Output the [X, Y] coordinate of the center of the cell containing the given text.  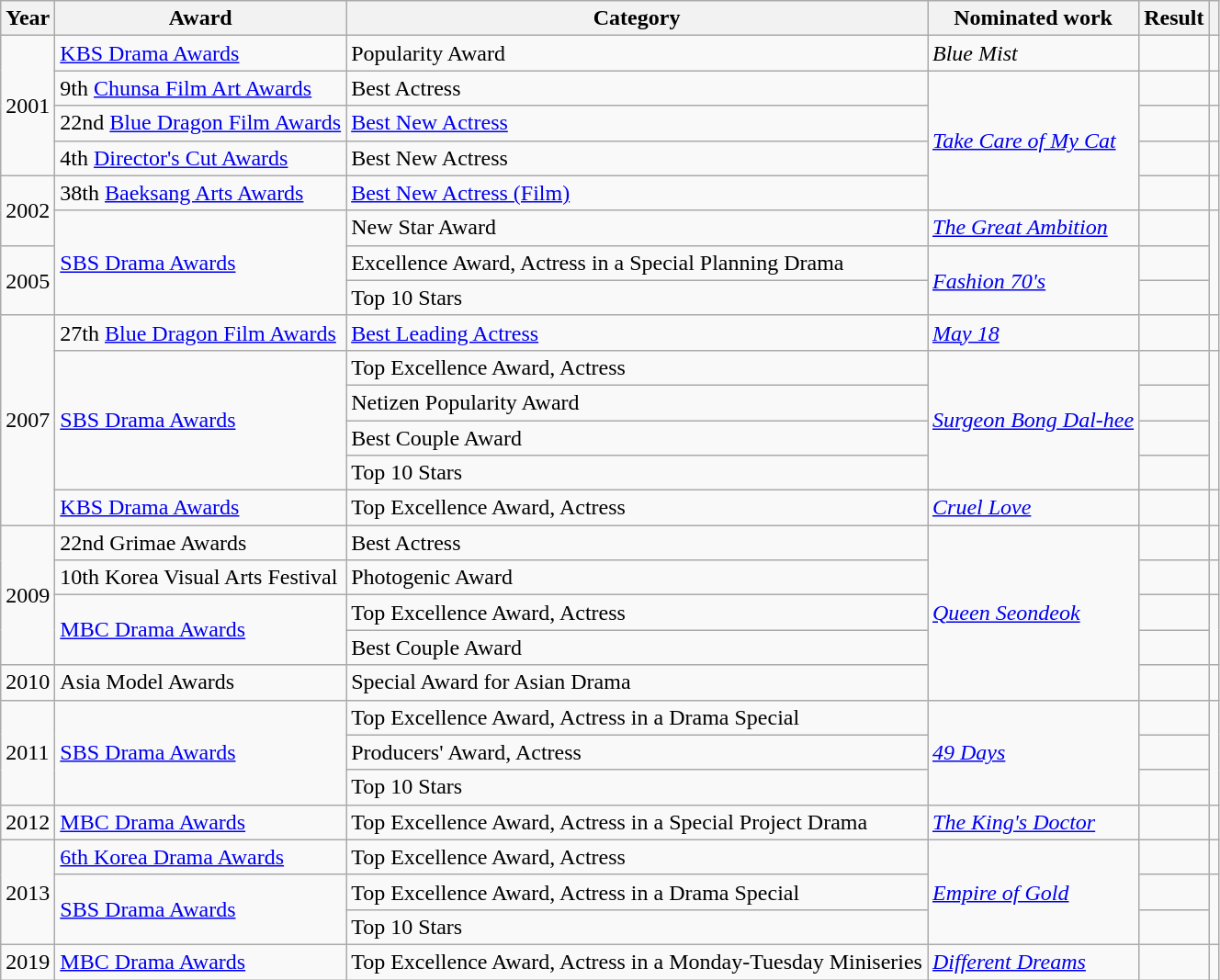
Excellence Award, Actress in a Special Planning Drama [638, 263]
Photogenic Award [638, 578]
Result [1174, 18]
9th Chunsa Film Art Awards [200, 88]
Category [638, 18]
Surgeon Bong Dal-hee [1034, 420]
2001 [28, 106]
38th Baeksang Arts Awards [200, 193]
Producers' Award, Actress [638, 752]
49 Days [1034, 752]
Year [28, 18]
2007 [28, 420]
6th Korea Drama Awards [200, 857]
Best New Actress (Film) [638, 193]
2010 [28, 682]
22nd Blue Dragon Film Awards [200, 123]
10th Korea Visual Arts Festival [200, 578]
Special Award for Asian Drama [638, 682]
The King's Doctor [1034, 822]
Take Care of My Cat [1034, 141]
The Great Ambition [1034, 228]
2009 [28, 595]
2019 [28, 962]
Top Excellence Award, Actress in a Special Project Drama [638, 822]
27th Blue Dragon Film Awards [200, 332]
2012 [28, 822]
Fashion 70's [1034, 280]
May 18 [1034, 332]
Blue Mist [1034, 53]
Different Dreams [1034, 962]
4th Director's Cut Awards [200, 158]
Cruel Love [1034, 508]
Netizen Popularity Award [638, 402]
New Star Award [638, 228]
Nominated work [1034, 18]
Best Leading Actress [638, 332]
Popularity Award [638, 53]
2011 [28, 752]
2013 [28, 892]
2002 [28, 210]
Asia Model Awards [200, 682]
Queen Seondeok [1034, 613]
2005 [28, 280]
Award [200, 18]
22nd Grimae Awards [200, 543]
Top Excellence Award, Actress in a Monday-Tuesday Miniseries [638, 962]
Empire of Gold [1034, 892]
